From the cell containing the given text, extract its center point as [X, Y] coordinate. 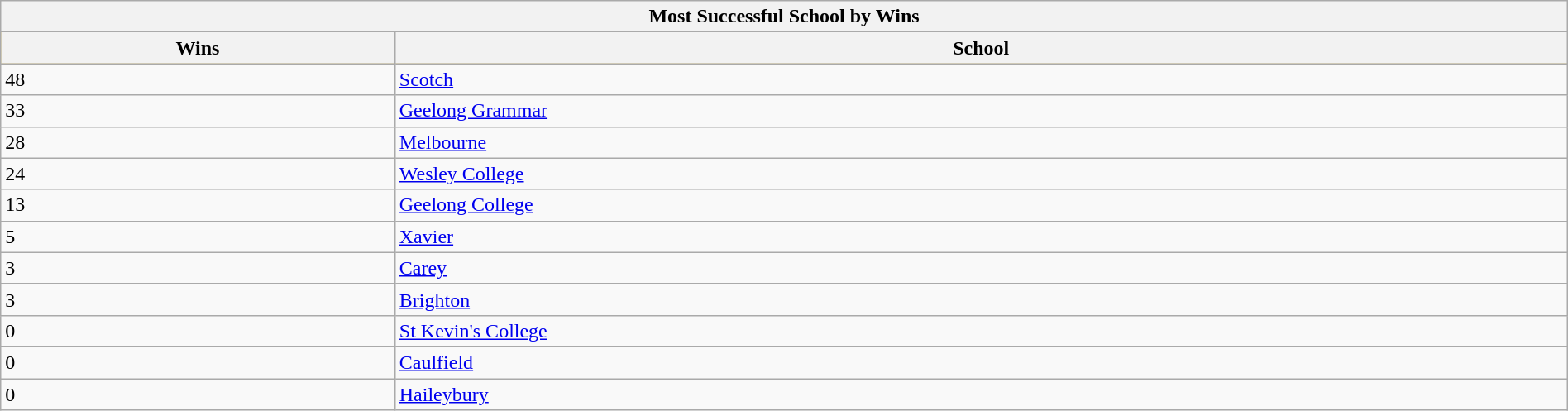
Haileybury [981, 394]
13 [198, 205]
33 [198, 111]
24 [198, 174]
St Kevin's College [981, 331]
Geelong College [981, 205]
Wins [198, 48]
School [981, 48]
Brighton [981, 299]
Most Successful School by Wins [784, 17]
5 [198, 237]
Carey [981, 268]
28 [198, 142]
Melbourne [981, 142]
Caulfield [981, 362]
Scotch [981, 79]
Wesley College [981, 174]
48 [198, 79]
Xavier [981, 237]
Geelong Grammar [981, 111]
